Determine the (X, Y) coordinate at the center of the cell enclosing the given text.  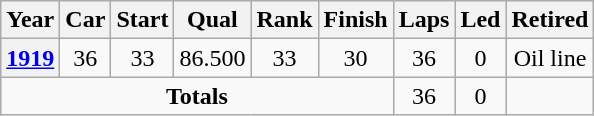
Rank (284, 20)
Car (86, 20)
1919 (30, 58)
86.500 (212, 58)
Start (142, 20)
Totals (197, 96)
Retired (550, 20)
Led (480, 20)
Oil line (550, 58)
Year (30, 20)
Qual (212, 20)
Finish (356, 20)
Laps (424, 20)
30 (356, 58)
